Detect which cell encompasses the target text, then output its (X, Y) center coordinate. 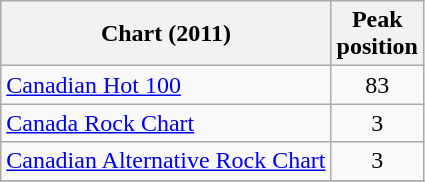
Canada Rock Chart (166, 123)
83 (377, 85)
Chart (2011) (166, 34)
Canadian Alternative Rock Chart (166, 161)
Canadian Hot 100 (166, 85)
Peakposition (377, 34)
